Provide the (X, Y) coordinate of the cell's center where the given text is located.  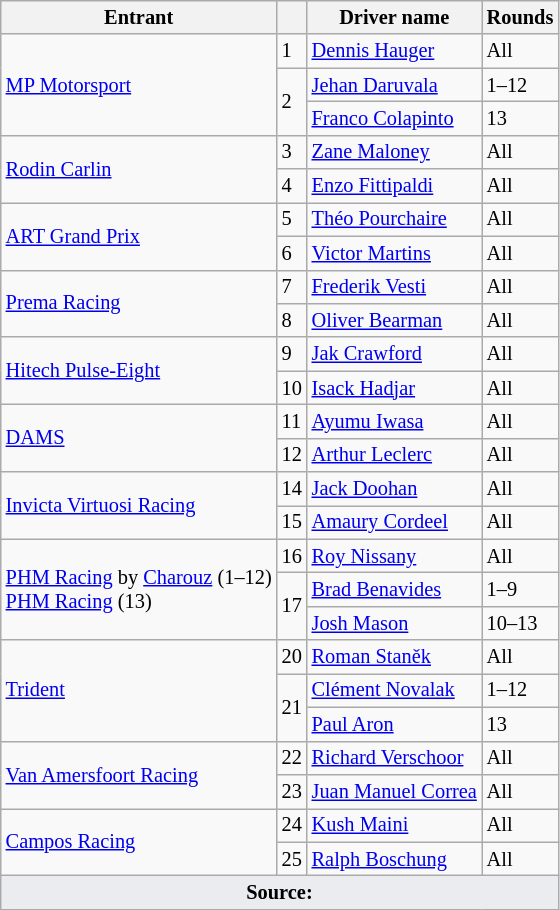
Entrant (139, 17)
Source: (280, 892)
24 (292, 825)
Van Amersfoort Racing (139, 774)
14 (292, 489)
3 (292, 152)
Dennis Hauger (394, 51)
Ralph Boschung (394, 859)
5 (292, 219)
Jack Doohan (394, 489)
4 (292, 186)
Brad Benavides (394, 589)
9 (292, 354)
25 (292, 859)
Isack Hadjar (394, 388)
Zane Maloney (394, 152)
2 (292, 102)
Invicta Virtuosi Racing (139, 506)
Campos Racing (139, 842)
PHM Racing by Charouz (1–12) PHM Racing (13) (139, 590)
16 (292, 556)
10–13 (520, 623)
Jehan Daruvala (394, 85)
Richard Verschoor (394, 758)
Ayumu Iwasa (394, 421)
22 (292, 758)
Oliver Bearman (394, 320)
Arthur Leclerc (394, 455)
Driver name (394, 17)
ART Grand Prix (139, 236)
21 (292, 706)
Frederik Vesti (394, 287)
6 (292, 253)
Roy Nissany (394, 556)
Rodin Carlin (139, 168)
DAMS (139, 438)
Kush Maini (394, 825)
Paul Aron (394, 724)
7 (292, 287)
Trident (139, 690)
Hitech Pulse-Eight (139, 370)
12 (292, 455)
Enzo Fittipaldi (394, 186)
1 (292, 51)
Victor Martins (394, 253)
Franco Colapinto (394, 118)
23 (292, 791)
Josh Mason (394, 623)
Prema Racing (139, 304)
17 (292, 606)
Juan Manuel Correa (394, 791)
Clément Novalak (394, 690)
8 (292, 320)
Roman Staněk (394, 657)
Jak Crawford (394, 354)
Théo Pourchaire (394, 219)
MP Motorsport (139, 84)
Amaury Cordeel (394, 522)
Rounds (520, 17)
11 (292, 421)
20 (292, 657)
15 (292, 522)
1–9 (520, 589)
10 (292, 388)
